Identify which cell holds the provided text, then report its [x, y] central coordinate. 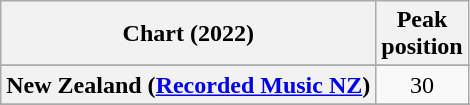
New Zealand (Recorded Music NZ) [188, 85]
Chart (2022) [188, 34]
Peakposition [422, 34]
30 [422, 85]
